Return the [x, y] coordinate for the center point of the cell that contains the specified text.  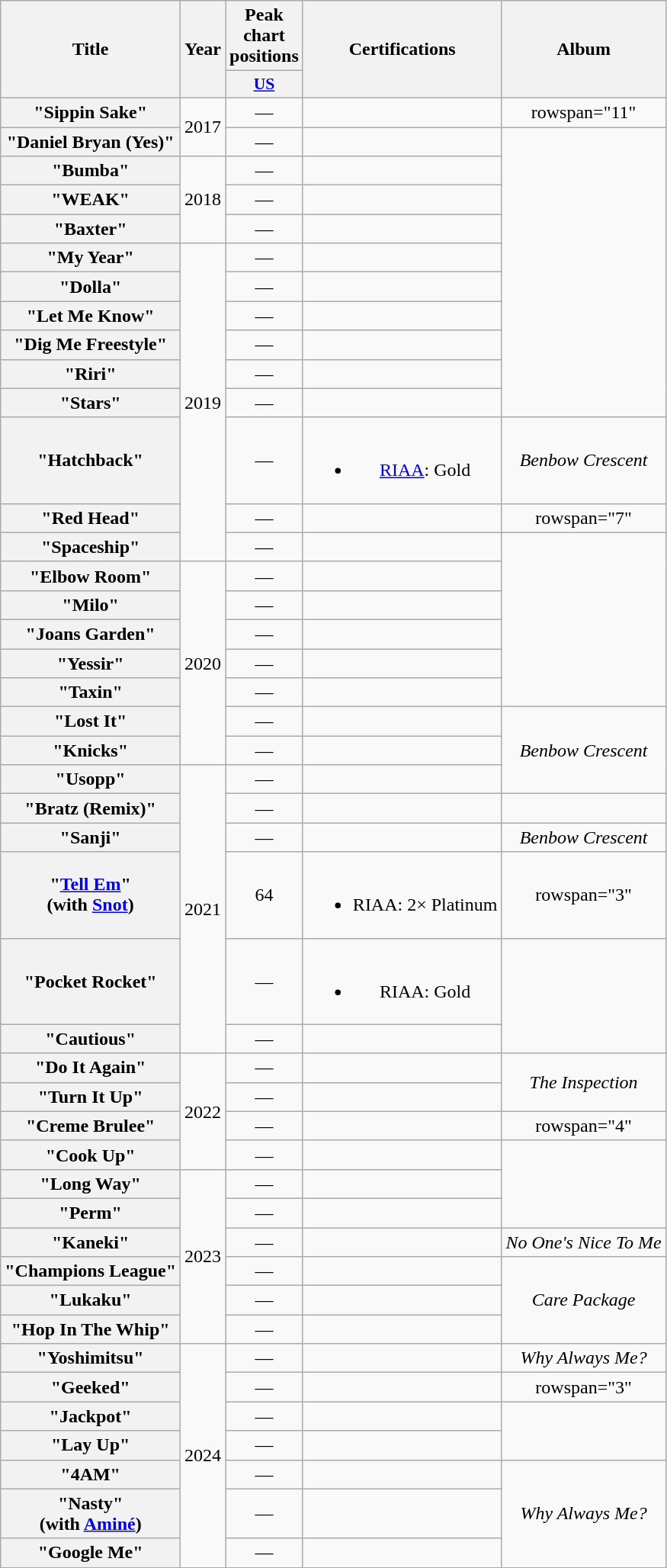
"Yoshimitsu" [91, 1358]
"Lost It" [91, 721]
"Hop In The Whip" [91, 1329]
Year [203, 50]
"Bumba" [91, 171]
"Creme Brulee" [91, 1126]
"Do It Again" [91, 1068]
The Inspection [584, 1082]
"Baxter" [91, 229]
"Joans Garden" [91, 634]
"Stars" [91, 403]
"Red Head" [91, 518]
"Tell Em" (with Snot) [91, 895]
"Spaceship" [91, 547]
"Turn It Up" [91, 1097]
"4AM" [91, 1474]
"Perm" [91, 1213]
"Hatchback" [91, 461]
"Dig Me Freestyle" [91, 345]
"Google Me" [91, 1553]
2023 [203, 1256]
"Geeked" [91, 1387]
"Lay Up" [91, 1445]
2020 [203, 663]
"WEAK" [91, 200]
rowspan="4" [584, 1126]
2022 [203, 1111]
"My Year" [91, 258]
"Yessir" [91, 663]
"Sippin Sake" [91, 112]
64 [265, 895]
"Elbow Room" [91, 576]
"Cautious" [91, 1039]
Title [91, 50]
"Pocket Rocket" [91, 981]
"Dolla" [91, 287]
rowspan="7" [584, 518]
rowspan="11" [584, 112]
"Cook Up" [91, 1155]
"Bratz (Remix)" [91, 808]
"Sanji" [91, 837]
"Let Me Know" [91, 316]
"Usopp" [91, 779]
RIAA: 2× Platinum [402, 895]
2019 [203, 403]
"Knicks" [91, 750]
"Long Way" [91, 1184]
Certifications [402, 50]
"Lukaku" [91, 1300]
Peak chart positions [265, 36]
"Kaneki" [91, 1242]
US [265, 85]
"Jackpot" [91, 1416]
2017 [203, 127]
"Riri" [91, 374]
"Daniel Bryan (Yes)" [91, 141]
"Milo" [91, 605]
"Taxin" [91, 692]
2018 [203, 200]
Care Package [584, 1300]
"Nasty" (with Aminé) [91, 1513]
"Champions League" [91, 1271]
2024 [203, 1455]
2021 [203, 909]
Album [584, 50]
No One's Nice To Me [584, 1242]
